From the cell containing the given text, extract its center point as [x, y] coordinate. 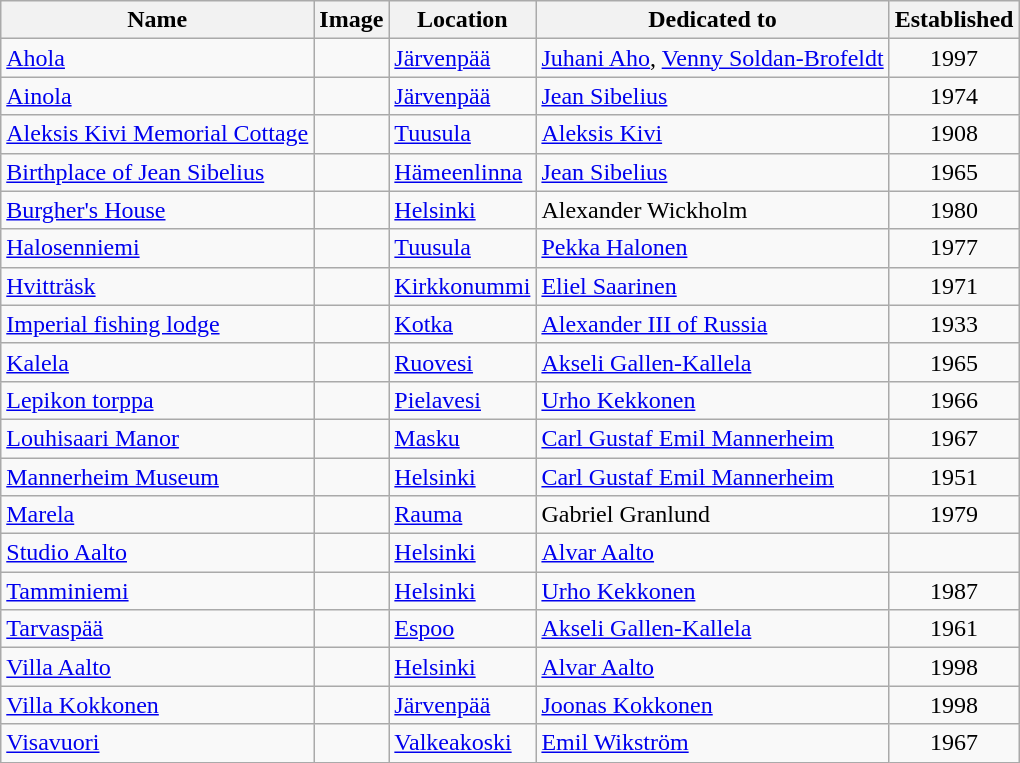
Louhisaari Manor [158, 438]
1951 [954, 477]
Marela [158, 515]
Visavuori [158, 743]
1961 [954, 629]
Mannerheim Museum [158, 477]
Alexander III of Russia [712, 324]
Dedicated to [712, 20]
1979 [954, 515]
Birthplace of Jean Sibelius [158, 172]
Pekka Halonen [712, 248]
Villa Aalto [158, 667]
Valkeakoski [462, 743]
1971 [954, 286]
Hvitträsk [158, 286]
Joonas Kokkonen [712, 705]
1980 [954, 210]
Studio Aalto [158, 553]
Emil Wikström [712, 743]
Tamminiemi [158, 591]
Eliel Saarinen [712, 286]
Espoo [462, 629]
1987 [954, 591]
Burgher's House [158, 210]
Kalela [158, 362]
Halosenniemi [158, 248]
Aleksis Kivi Memorial Cottage [158, 134]
Image [352, 20]
Ruovesi [462, 362]
Pielavesi [462, 400]
Alexander Wickholm [712, 210]
Hämeenlinna [462, 172]
Location [462, 20]
1908 [954, 134]
Tarvaspää [158, 629]
Masku [462, 438]
1977 [954, 248]
Lepikon torppa [158, 400]
Gabriel Granlund [712, 515]
Ahola [158, 58]
Villa Kokkonen [158, 705]
Name [158, 20]
Juhani Aho, Venny Soldan-Brofeldt [712, 58]
Rauma [462, 515]
1966 [954, 400]
Kotka [462, 324]
Kirkkonummi [462, 286]
Aleksis Kivi [712, 134]
1974 [954, 96]
Established [954, 20]
Ainola [158, 96]
Imperial fishing lodge [158, 324]
1933 [954, 324]
1997 [954, 58]
